Scan for the cell matching the given text and deliver its (X, Y) coordinate at center. 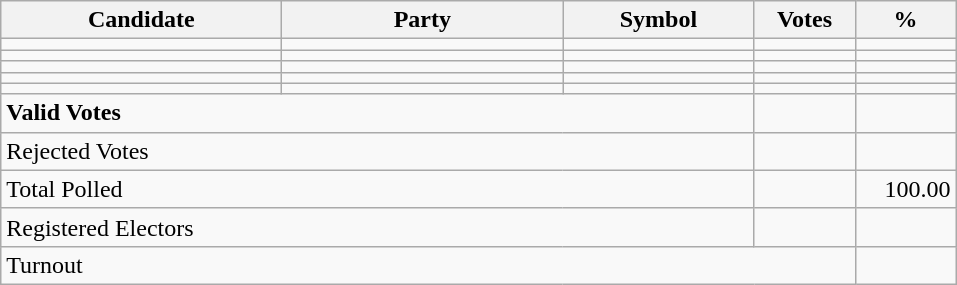
Registered Electors (378, 227)
Turnout (428, 265)
Valid Votes (378, 113)
Party (422, 20)
100.00 (906, 189)
Votes (804, 20)
Total Polled (378, 189)
Symbol (658, 20)
% (906, 20)
Candidate (142, 20)
Rejected Votes (378, 151)
